Identify which cell holds the provided text, then report its [X, Y] central coordinate. 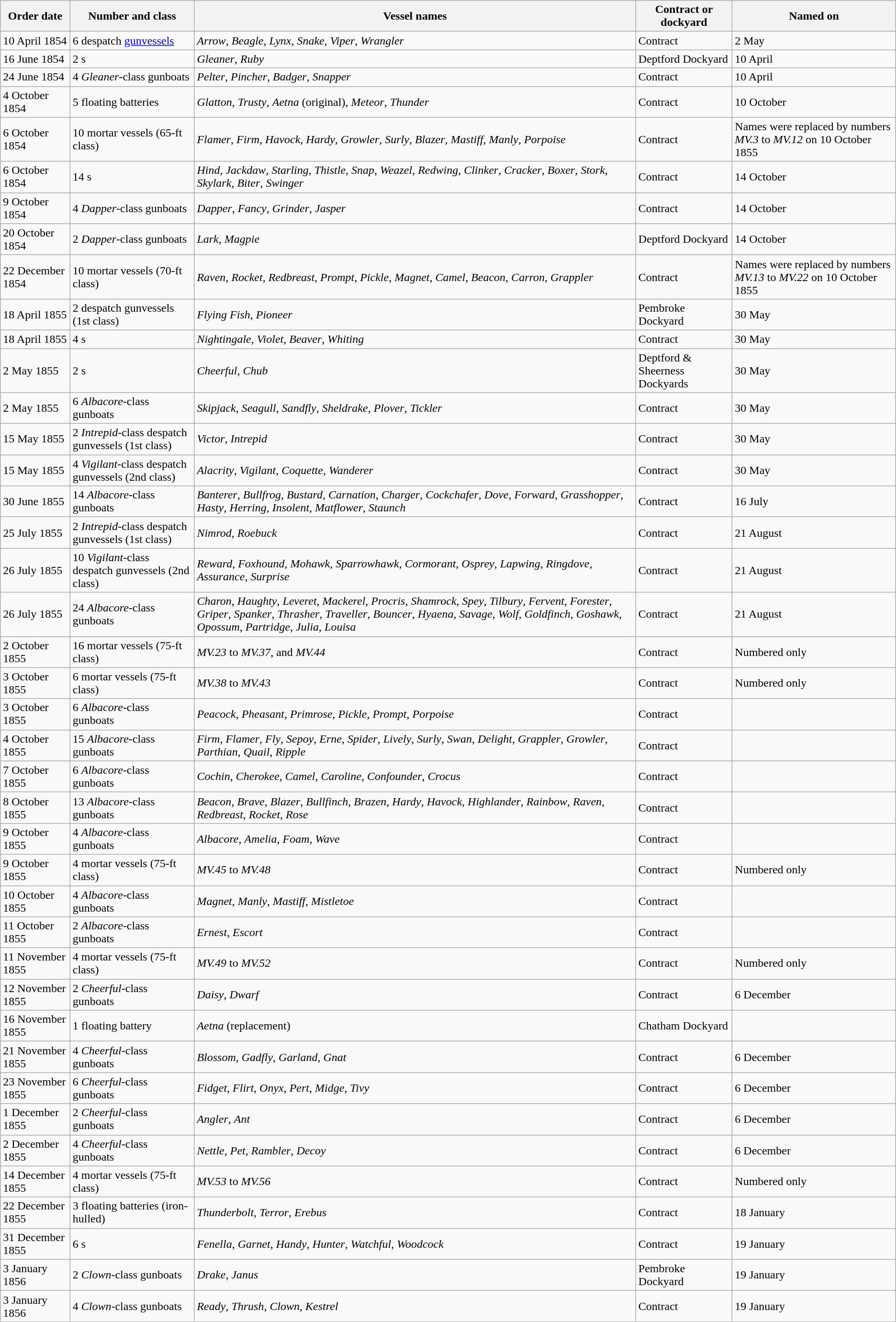
Thunderbolt, Terror, Erebus [415, 1212]
4 s [132, 339]
Names were replaced by numbers MV.3 to MV.12 on 10 October 1855 [814, 139]
Hind, Jackdaw, Starling, Thistle, Snap, Weazel, Redwing, Clinker, Cracker, Boxer, Stork, Skylark, Biter, Swinger [415, 177]
2 Clown-class gunboats [132, 1275]
1 floating battery [132, 1026]
4 Vigilant-class despatch gunvessels (2nd class) [132, 470]
Vessel names [415, 16]
14 Albacore-class gunboats [132, 502]
Alacrity, Vigilant, Coquette, Wanderer [415, 470]
Cochin, Cherokee, Camel, Caroline, Confounder, Crocus [415, 777]
Victor, Intrepid [415, 440]
25 July 1855 [35, 532]
Magnet, Manly, Mastiff, Mistletoe [415, 901]
4 Clown-class gunboats [132, 1306]
Cheerful, Chub [415, 371]
14 December 1855 [35, 1182]
24 Albacore-class gunboats [132, 614]
4 Gleaner-class gunboats [132, 77]
11 November 1855 [35, 963]
Drake, Janus [415, 1275]
10 October [814, 102]
16 July [814, 502]
Fidget, Flirt, Onyx, Pert, Midge, Tivy [415, 1088]
Ernest, Escort [415, 933]
Glatton, Trusty, Aetna (original), Meteor, Thunder [415, 102]
11 October 1855 [35, 933]
Gleaner, Ruby [415, 59]
31 December 1855 [35, 1244]
12 November 1855 [35, 995]
Beacon, Brave, Blazer, Bullfinch, Brazen, Hardy, Havock, Highlander, Rainbow, Raven, Redbreast, Rocket, Rose [415, 807]
Contract or dockyard [683, 16]
Flamer, Firm, Havock, Hardy, Growler, Surly, Blazer, Mastiff, Manly, Porpoise [415, 139]
10 Vigilant-class despatch gunvessels (2nd class) [132, 570]
Angler, Ant [415, 1119]
Lark, Magpie [415, 239]
Chatham Dockyard [683, 1026]
14 s [132, 177]
Number and class [132, 16]
8 October 1855 [35, 807]
30 June 1855 [35, 502]
9 October 1854 [35, 208]
6 despatch gunvessels [132, 41]
6 s [132, 1244]
5 floating batteries [132, 102]
21 November 1855 [35, 1057]
15 Albacore-class gunboats [132, 745]
Nimrod, Roebuck [415, 532]
Peacock, Pheasant, Primrose, Pickle, Prompt, Porpoise [415, 714]
2 Dapper-class gunboats [132, 239]
4 October 1854 [35, 102]
10 April 1854 [35, 41]
2 May [814, 41]
Reward, Foxhound, Mohawk, Sparrowhawk, Cormorant, Osprey, Lapwing, Ringdove, Assurance, Surprise [415, 570]
MV.45 to MV.48 [415, 870]
Nightingale, Violet, Beaver, Whiting [415, 339]
Albacore, Amelia, Foam, Wave [415, 839]
Banterer, Bullfrog, Bustard, Carnation, Charger, Cockchafer, Dove, Forward, Grasshopper, Hasty, Herring, Insolent, Matflower, Staunch [415, 502]
7 October 1855 [35, 777]
Pelter, Pincher, Badger, Snapper [415, 77]
23 November 1855 [35, 1088]
MV.53 to MV.56 [415, 1182]
4 October 1855 [35, 745]
Nettle, Pet, Rambler, Decoy [415, 1150]
22 December 1854 [35, 277]
10 mortar vessels (65-ft class) [132, 139]
Ready, Thrush, Clown, Kestrel [415, 1306]
Arrow, Beagle, Lynx, Snake, Viper, Wrangler [415, 41]
2 December 1855 [35, 1150]
16 June 1854 [35, 59]
2 Albacore-class gunboats [132, 933]
Daisy, Dwarf [415, 995]
Aetna (replacement) [415, 1026]
10 October 1855 [35, 901]
MV.23 to MV.37, and MV.44 [415, 652]
6 Cheerful-class gunboats [132, 1088]
Named on [814, 16]
18 January [814, 1212]
13 Albacore-class gunboats [132, 807]
MV.49 to MV.52 [415, 963]
Raven, Rocket, Redbreast, Prompt, Pickle, Magnet, Camel, Beacon, Carron, Grappler [415, 277]
Firm, Flamer, Fly, Sepoy, Erne, Spider, Lively, Surly, Swan, Delight, Grappler, Growler, Parthian, Quail, Ripple [415, 745]
Skipjack, Seagull, Sandfly, Sheldrake, Plover, Tickler [415, 408]
16 mortar vessels (75-ft class) [132, 652]
Blossom, Gadfly, Garland, Gnat [415, 1057]
Order date [35, 16]
Fenella, Garnet, Handy, Hunter, Watchful, Woodcock [415, 1244]
24 June 1854 [35, 77]
Deptford & Sheerness Dockyards [683, 371]
MV.38 to MV.43 [415, 683]
Dapper, Fancy, Grinder, Jasper [415, 208]
3 floating batteries (iron-hulled) [132, 1212]
2 despatch gunvessels (1st class) [132, 314]
20 October 1854 [35, 239]
1 December 1855 [35, 1119]
22 December 1855 [35, 1212]
4 Dapper-class gunboats [132, 208]
6 mortar vessels (75-ft class) [132, 683]
10 mortar vessels (70-ft class) [132, 277]
Names were replaced by numbers MV.13 to MV.22 on 10 October 1855 [814, 277]
16 November 1855 [35, 1026]
2 October 1855 [35, 652]
Flying Fish, Pioneer [415, 314]
